Provide the (x, y) coordinate of the cell's center where the given text is located.  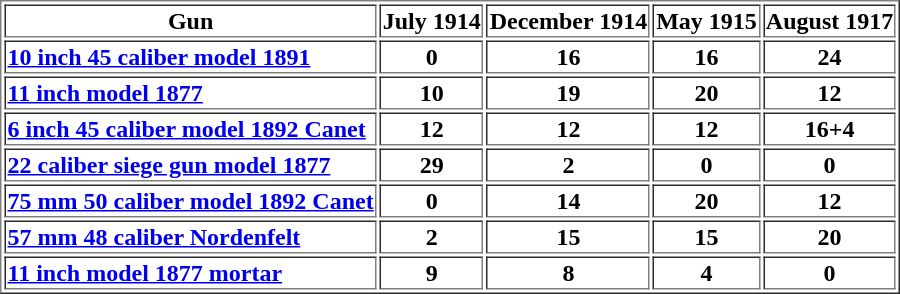
6 inch 45 caliber model 1892 Canet (190, 128)
57 mm 48 caliber Nordenfelt (190, 236)
4 (706, 272)
May 1915 (706, 20)
22 caliber siege gun model 1877 (190, 164)
11 inch model 1877 mortar (190, 272)
Gun (190, 20)
11 inch model 1877 (190, 92)
July 1914 (432, 20)
29 (432, 164)
14 (569, 200)
August 1917 (830, 20)
10 inch 45 caliber model 1891 (190, 56)
75 mm 50 caliber model 1892 Canet (190, 200)
24 (830, 56)
9 (432, 272)
16+4 (830, 128)
10 (432, 92)
8 (569, 272)
December 1914 (569, 20)
19 (569, 92)
